Search for the cell housing the specified text and yield its (x, y) center coordinate. 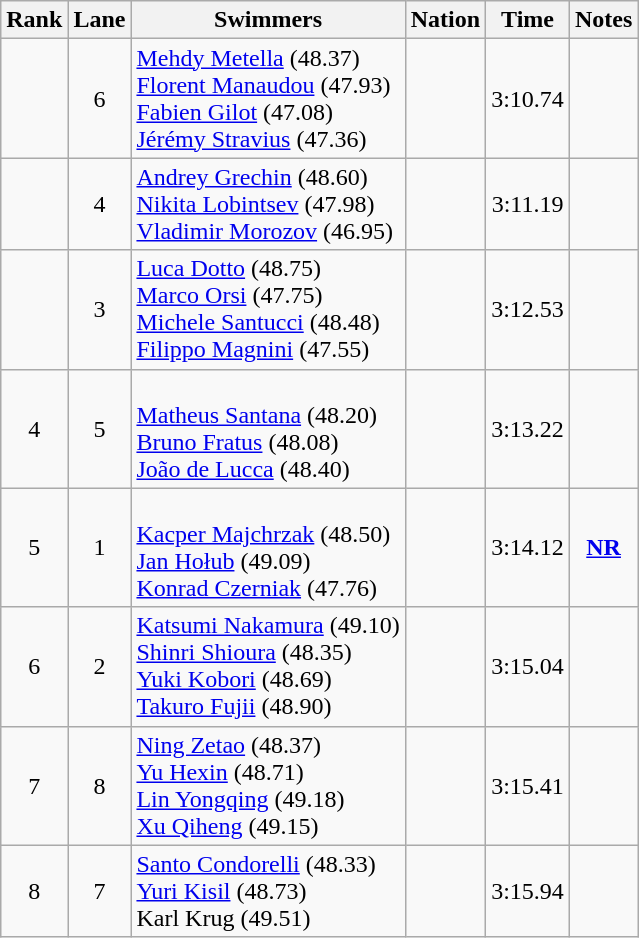
3:10.74 (528, 98)
3:11.19 (528, 204)
Kacper Majchrzak (48.50)Jan Hołub (49.09)Konrad Czerniak (47.76) (268, 548)
1 (100, 548)
Swimmers (268, 20)
3:15.94 (528, 891)
Time (528, 20)
Andrey Grechin (48.60)Nikita Lobintsev (47.98)Vladimir Morozov (46.95) (268, 204)
Rank (34, 20)
NR (603, 548)
Nation (445, 20)
3 (100, 310)
3:13.22 (528, 428)
Luca Dotto (48.75)Marco Orsi (47.75)Michele Santucci (48.48)Filippo Magnini (47.55) (268, 310)
3:15.04 (528, 666)
Ning Zetao (48.37)Yu Hexin (48.71)Lin Yongqing (49.18)Xu Qiheng (49.15) (268, 786)
Katsumi Nakamura (49.10)Shinri Shioura (48.35)Yuki Kobori (48.69)Takuro Fujii (48.90) (268, 666)
2 (100, 666)
Mehdy Metella (48.37)Florent Manaudou (47.93)Fabien Gilot (47.08)Jérémy Stravius (47.36) (268, 98)
3:15.41 (528, 786)
Matheus Santana (48.20)Bruno Fratus (48.08)João de Lucca (48.40) (268, 428)
Santo Condorelli (48.33)Yuri Kisil (48.73)Karl Krug (49.51) (268, 891)
Notes (603, 20)
3:14.12 (528, 548)
3:12.53 (528, 310)
Lane (100, 20)
